Return (X, Y) of the center of cell containing provided text 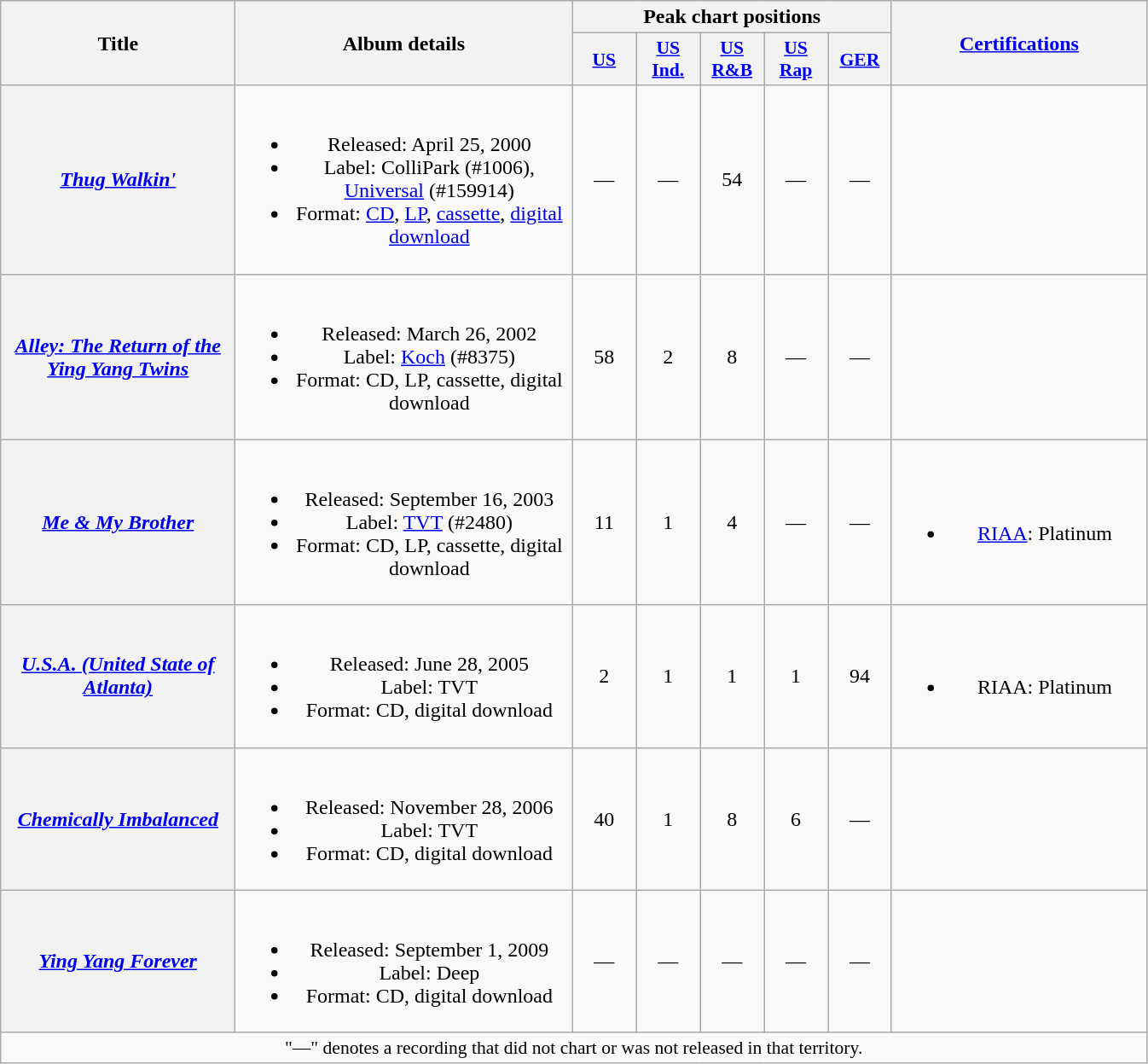
Released: September 1, 2009Label: DeepFormat: CD, digital download (404, 961)
40 (604, 819)
Peak chart positions (732, 17)
94 (860, 676)
Released: March 26, 2002Label: Koch (#8375)Format: CD, LP, cassette, digital download (404, 357)
Ying Yang Forever (118, 961)
Released: June 28, 2005Label: TVTFormat: CD, digital download (404, 676)
58 (604, 357)
4 (732, 522)
11 (604, 522)
Title (118, 43)
USR&B (732, 60)
54 (732, 179)
US (604, 60)
Released: November 28, 2006Label: TVTFormat: CD, digital download (404, 819)
Released: September 16, 2003Label: TVT (#2480)Format: CD, LP, cassette, digital download (404, 522)
Chemically Imbalanced (118, 819)
Alley: The Return of the Ying Yang Twins (118, 357)
Certifications (1018, 43)
Me & My Brother (118, 522)
"—" denotes a recording that did not chart or was not released in that territory. (574, 1048)
6 (797, 819)
Thug Walkin' (118, 179)
Album details (404, 43)
U.S.A. (United State of Atlanta) (118, 676)
GER (860, 60)
USInd. (669, 60)
Released: April 25, 2000Label: ColliPark (#1006), Universal (#159914)Format: CD, LP, cassette, digital download (404, 179)
USRap (797, 60)
